Pinpoint the cell where the given text exists, returning its [x, y] midpoint coordinate. 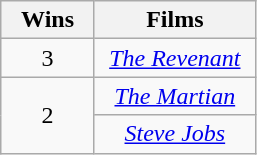
Films [174, 20]
3 [48, 58]
The Revenant [174, 58]
Steve Jobs [174, 134]
2 [48, 115]
Wins [48, 20]
The Martian [174, 96]
